Determine the (x, y) coordinate at the center of the cell enclosing the given text.  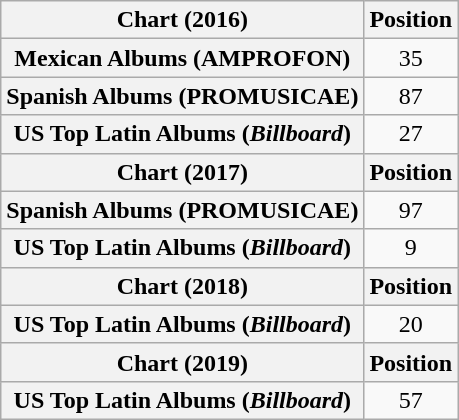
20 (411, 324)
Chart (2018) (182, 286)
35 (411, 58)
Chart (2019) (182, 362)
Chart (2016) (182, 20)
57 (411, 400)
87 (411, 96)
9 (411, 248)
Chart (2017) (182, 172)
Mexican Albums (AMPROFON) (182, 58)
97 (411, 210)
27 (411, 134)
